Scan for the cell matching the given text and deliver its (X, Y) coordinate at center. 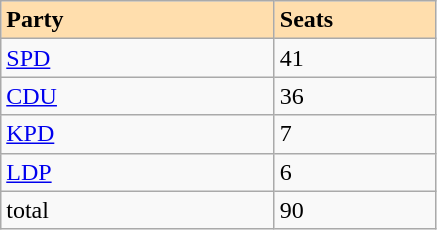
7 (354, 134)
Party (138, 20)
LDP (138, 172)
41 (354, 58)
90 (354, 210)
KPD (138, 134)
Seats (354, 20)
SPD (138, 58)
36 (354, 96)
CDU (138, 96)
6 (354, 172)
total (138, 210)
